Search for the cell housing the specified text and yield its [X, Y] center coordinate. 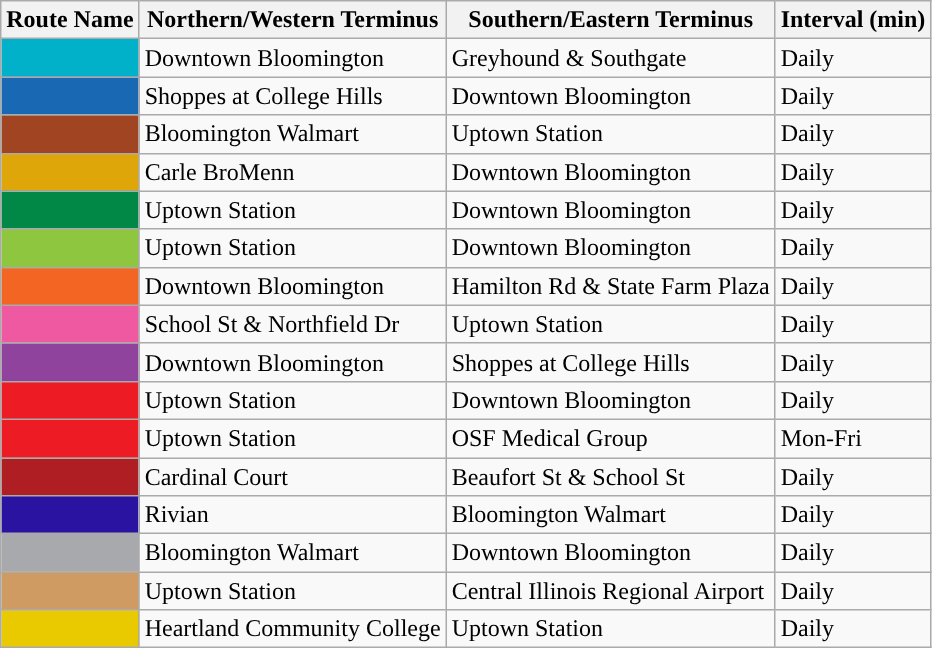
Hamilton Rd & State Farm Plaza [610, 286]
Beaufort St & School St [610, 477]
Northern/Western Terminus [292, 20]
Carle BroMenn [292, 172]
Mon-Fri [853, 438]
Cardinal Court [292, 477]
Rivian [292, 515]
Central Illinois Regional Airport [610, 591]
Route Name [70, 20]
Interval (min) [853, 20]
Heartland Community College [292, 629]
School St & Northfield Dr [292, 324]
OSF Medical Group [610, 438]
Greyhound & Southgate [610, 58]
Southern/Eastern Terminus [610, 20]
